Capture the cell that displays the provided text and extract its [X, Y] central coordinate. 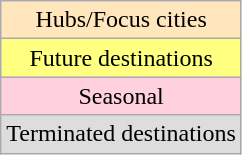
Seasonal [122, 96]
Hubs/Focus cities [122, 20]
Future destinations [122, 58]
Terminated destinations [122, 134]
